Find where the given text appears and provide that cell's center as [X, Y] coordinate. 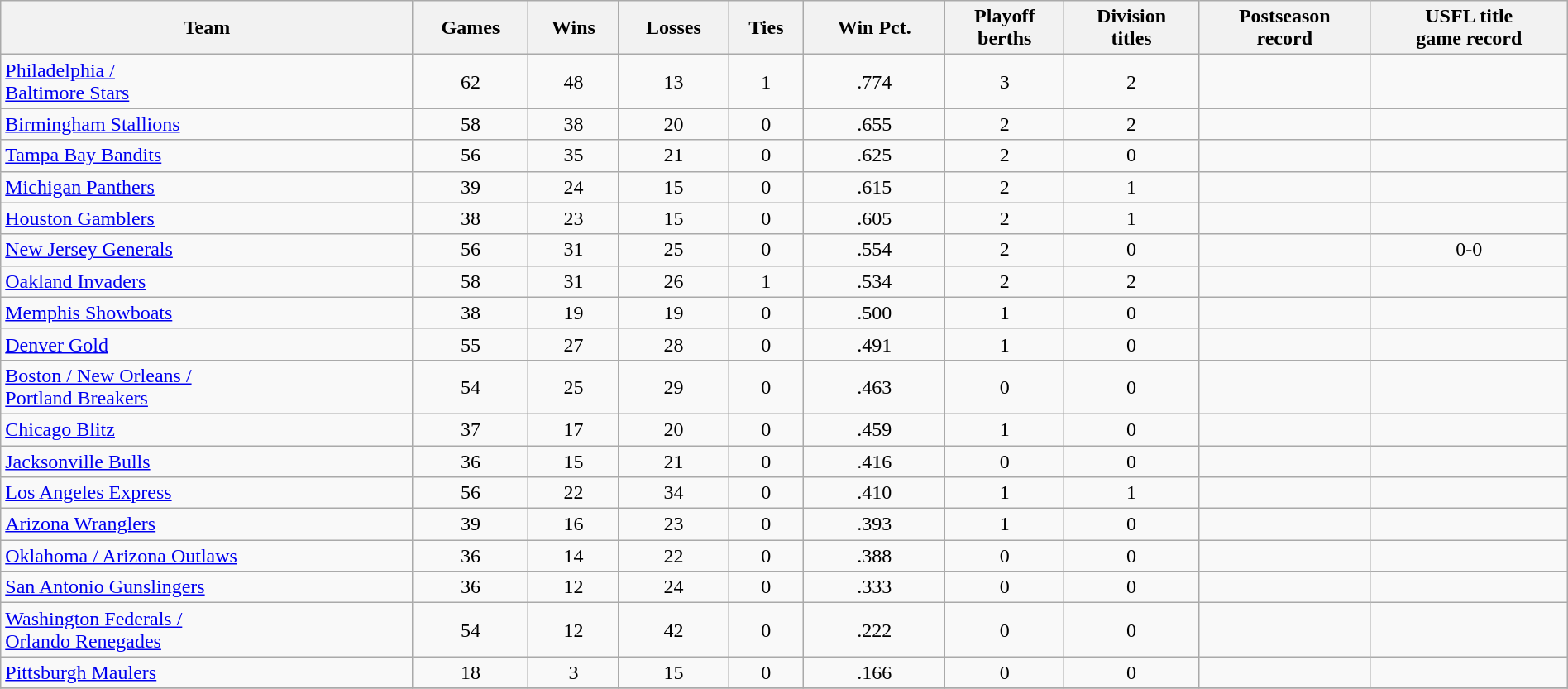
Divisiontitles [1131, 28]
.534 [875, 281]
48 [574, 81]
.166 [875, 672]
Team [207, 28]
.333 [875, 587]
27 [574, 344]
13 [673, 81]
.459 [875, 429]
Arizona Wranglers [207, 524]
0-0 [1469, 250]
.615 [875, 187]
.491 [875, 344]
Games [471, 28]
42 [673, 630]
Memphis Showboats [207, 313]
62 [471, 81]
18 [471, 672]
Washington Federals /Orlando Renegades [207, 630]
.416 [875, 461]
37 [471, 429]
29 [673, 387]
Oklahoma / Arizona Outlaws [207, 556]
28 [673, 344]
16 [574, 524]
.393 [875, 524]
Pittsburgh Maulers [207, 672]
Houston Gamblers [207, 218]
Denver Gold [207, 344]
Wins [574, 28]
.410 [875, 493]
Ties [766, 28]
.774 [875, 81]
55 [471, 344]
Win Pct. [875, 28]
Playoffberths [1005, 28]
14 [574, 556]
Jacksonville Bulls [207, 461]
.554 [875, 250]
.655 [875, 124]
New Jersey Generals [207, 250]
Philadelphia /Baltimore Stars [207, 81]
.625 [875, 156]
Postseasonrecord [1284, 28]
Chicago Blitz [207, 429]
.463 [875, 387]
Birmingham Stallions [207, 124]
.500 [875, 313]
17 [574, 429]
.222 [875, 630]
.388 [875, 556]
34 [673, 493]
Los Angeles Express [207, 493]
35 [574, 156]
Boston / New Orleans /Portland Breakers [207, 387]
Losses [673, 28]
Michigan Panthers [207, 187]
.605 [875, 218]
San Antonio Gunslingers [207, 587]
Oakland Invaders [207, 281]
USFL titlegame record [1469, 28]
26 [673, 281]
Tampa Bay Bandits [207, 156]
